Find where the given text appears and provide that cell's center as [X, Y] coordinate. 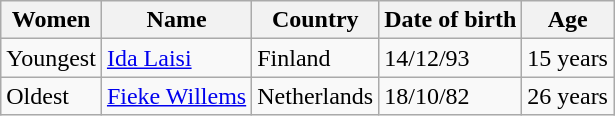
Youngest [52, 58]
Date of birth [450, 20]
Finland [316, 58]
14/12/93 [450, 58]
Fieke Willems [176, 96]
Oldest [52, 96]
15 years [568, 58]
18/10/82 [450, 96]
Women [52, 20]
Ida Laisi [176, 58]
Netherlands [316, 96]
Age [568, 20]
Name [176, 20]
Country [316, 20]
26 years [568, 96]
